Identify which cell holds the provided text, then report its (x, y) central coordinate. 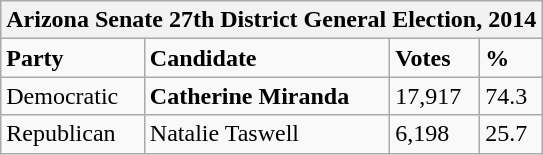
Arizona Senate 27th District General Election, 2014 (272, 20)
25.7 (511, 134)
17,917 (435, 96)
Catherine Miranda (267, 96)
74.3 (511, 96)
Candidate (267, 58)
% (511, 58)
Democratic (73, 96)
Republican (73, 134)
Party (73, 58)
Votes (435, 58)
6,198 (435, 134)
Natalie Taswell (267, 134)
